Identify which cell holds the provided text, then report its (X, Y) central coordinate. 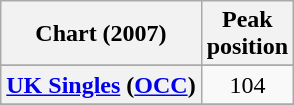
Peakposition (247, 34)
UK Singles (OCC) (101, 85)
104 (247, 85)
Chart (2007) (101, 34)
